Return the (x, y) coordinate for the center point of the cell that contains the specified text.  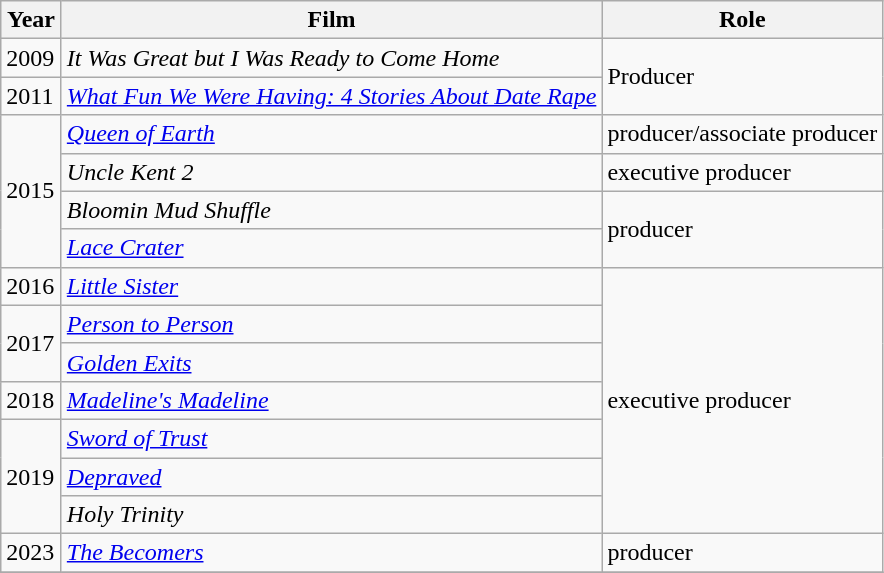
Queen of Earth (332, 134)
2017 (32, 343)
Role (742, 20)
Sword of Trust (332, 438)
2019 (32, 476)
2011 (32, 96)
Person to Person (332, 324)
Little Sister (332, 286)
It Was Great but I Was Ready to Come Home (332, 58)
producer/associate producer (742, 134)
Lace Crater (332, 248)
What Fun We Were Having: 4 Stories About Date Rape (332, 96)
Holy Trinity (332, 515)
2009 (32, 58)
Depraved (332, 477)
2016 (32, 286)
Uncle Kent 2 (332, 172)
2015 (32, 191)
Golden Exits (332, 362)
2018 (32, 400)
Madeline's Madeline (332, 400)
Film (332, 20)
The Becomers (332, 553)
Bloomin Mud Shuffle (332, 210)
Producer (742, 77)
2023 (32, 553)
Year (32, 20)
